Locate the cell with the specified text and output its [X, Y] center coordinate. 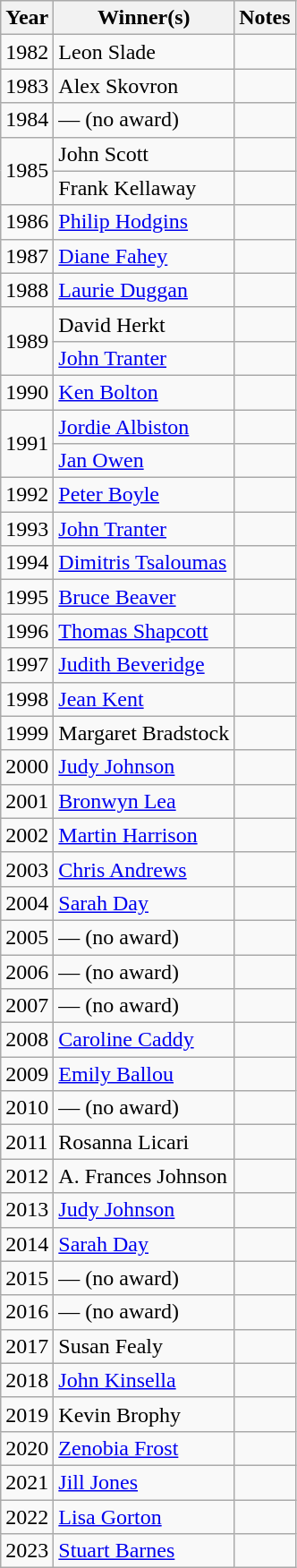
Judith Beveridge [144, 665]
2003 [27, 869]
Rosanna Licari [144, 1142]
1991 [27, 444]
Jordie Albiston [144, 427]
1994 [27, 563]
Zenobia Frost [144, 1448]
1983 [27, 86]
Stuart Barnes [144, 1551]
John Scott [144, 154]
2020 [27, 1448]
Lisa Gorton [144, 1517]
2010 [27, 1108]
Frank Kellaway [144, 188]
2002 [27, 835]
David Herkt [144, 324]
Emily Ballou [144, 1074]
Laurie Duggan [144, 290]
Margaret Bradstock [144, 733]
1982 [27, 52]
1999 [27, 733]
Year [27, 18]
2004 [27, 903]
1998 [27, 699]
2006 [27, 971]
1986 [27, 222]
1985 [27, 171]
2015 [27, 1278]
Chris Andrews [144, 869]
Kevin Brophy [144, 1414]
Peter Boyle [144, 495]
Bronwyn Lea [144, 801]
Diane Fahey [144, 256]
2022 [27, 1517]
John Kinsella [144, 1380]
1988 [27, 290]
2021 [27, 1482]
1993 [27, 529]
Caroline Caddy [144, 1040]
Susan Fealy [144, 1346]
Ken Bolton [144, 392]
Philip Hodgins [144, 222]
2011 [27, 1142]
Leon Slade [144, 52]
2013 [27, 1210]
Jill Jones [144, 1482]
Dimitris Tsaloumas [144, 563]
2014 [27, 1244]
Jan Owen [144, 461]
2018 [27, 1380]
2007 [27, 1006]
1996 [27, 631]
Jean Kent [144, 699]
Alex Skovron [144, 86]
Martin Harrison [144, 835]
1984 [27, 120]
2000 [27, 767]
Notes [265, 18]
2019 [27, 1414]
1989 [27, 341]
A. Frances Johnson [144, 1176]
Thomas Shapcott [144, 631]
2012 [27, 1176]
1992 [27, 495]
2023 [27, 1551]
2005 [27, 937]
2009 [27, 1074]
2001 [27, 801]
2017 [27, 1346]
1990 [27, 392]
1995 [27, 597]
2016 [27, 1312]
1987 [27, 256]
1997 [27, 665]
2008 [27, 1040]
Winner(s) [144, 18]
Bruce Beaver [144, 597]
